Scan for the cell matching the given text and deliver its (X, Y) coordinate at center. 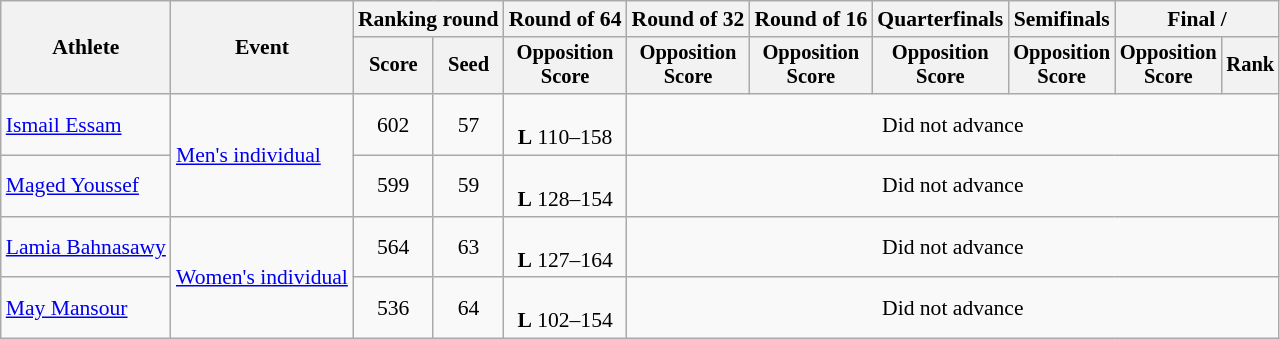
Round of 16 (810, 19)
602 (394, 124)
Ismail Essam (86, 124)
Seed (468, 66)
Round of 64 (566, 19)
L 110–158 (566, 124)
57 (468, 124)
Score (394, 66)
Women's individual (262, 278)
Rank (1250, 66)
599 (394, 186)
L 128–154 (566, 186)
Ranking round (428, 19)
May Mansour (86, 308)
Final / (1197, 19)
536 (394, 308)
Quarterfinals (940, 19)
Maged Youssef (86, 186)
Semifinals (1062, 19)
Men's individual (262, 155)
564 (394, 248)
63 (468, 248)
Event (262, 48)
64 (468, 308)
59 (468, 186)
Athlete (86, 48)
L 127–164 (566, 248)
L 102–154 (566, 308)
Round of 32 (688, 19)
Lamia Bahnasawy (86, 248)
